Find where the given text appears and provide that cell's center as (X, Y) coordinate. 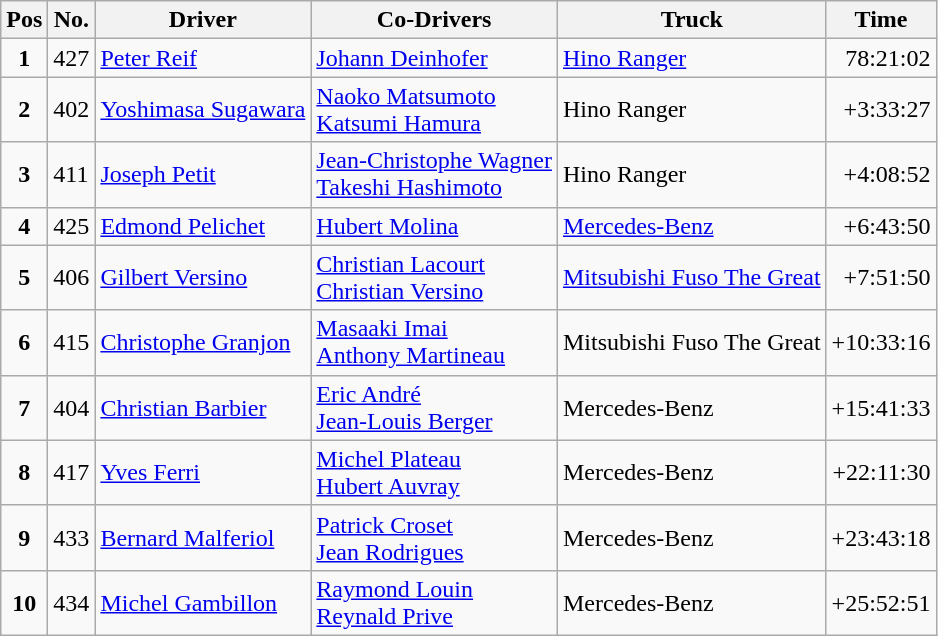
Johann Deinhofer (434, 58)
+6:43:50 (881, 226)
Christian Barbier (203, 408)
Jean-Christophe Wagner Takeshi Hashimoto (434, 174)
Bernard Malferiol (203, 538)
Peter Reif (203, 58)
Driver (203, 20)
433 (72, 538)
404 (72, 408)
Joseph Petit (203, 174)
4 (24, 226)
Time (881, 20)
Michel Gambillon (203, 602)
Christian Lacourt Christian Versino (434, 278)
Gilbert Versino (203, 278)
Truck (692, 20)
Christophe Granjon (203, 342)
Co-Drivers (434, 20)
3 (24, 174)
434 (72, 602)
425 (72, 226)
7 (24, 408)
+3:33:27 (881, 110)
+25:52:51 (881, 602)
9 (24, 538)
Edmond Pelichet (203, 226)
+10:33:16 (881, 342)
406 (72, 278)
2 (24, 110)
10 (24, 602)
411 (72, 174)
Raymond Louin Reynald Prive (434, 602)
Masaaki Imai Anthony Martineau (434, 342)
+7:51:50 (881, 278)
+22:11:30 (881, 472)
Pos (24, 20)
Michel Plateau Hubert Auvray (434, 472)
1 (24, 58)
Patrick Croset Jean Rodrigues (434, 538)
Naoko Matsumoto Katsumi Hamura (434, 110)
+23:43:18 (881, 538)
Eric André Jean-Louis Berger (434, 408)
No. (72, 20)
415 (72, 342)
Hubert Molina (434, 226)
5 (24, 278)
Yoshimasa Sugawara (203, 110)
78:21:02 (881, 58)
6 (24, 342)
8 (24, 472)
417 (72, 472)
+15:41:33 (881, 408)
+4:08:52 (881, 174)
427 (72, 58)
402 (72, 110)
Yves Ferri (203, 472)
